Identify which cell holds the provided text, then report its (x, y) central coordinate. 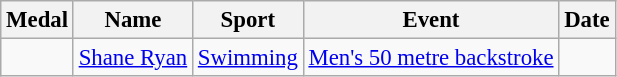
Medal (38, 20)
Men's 50 metre backstroke (431, 58)
Date (587, 20)
Name (132, 20)
Event (431, 20)
Swimming (248, 58)
Sport (248, 20)
Shane Ryan (132, 58)
